Provide the (x, y) coordinate of the cell's center where the given text is located.  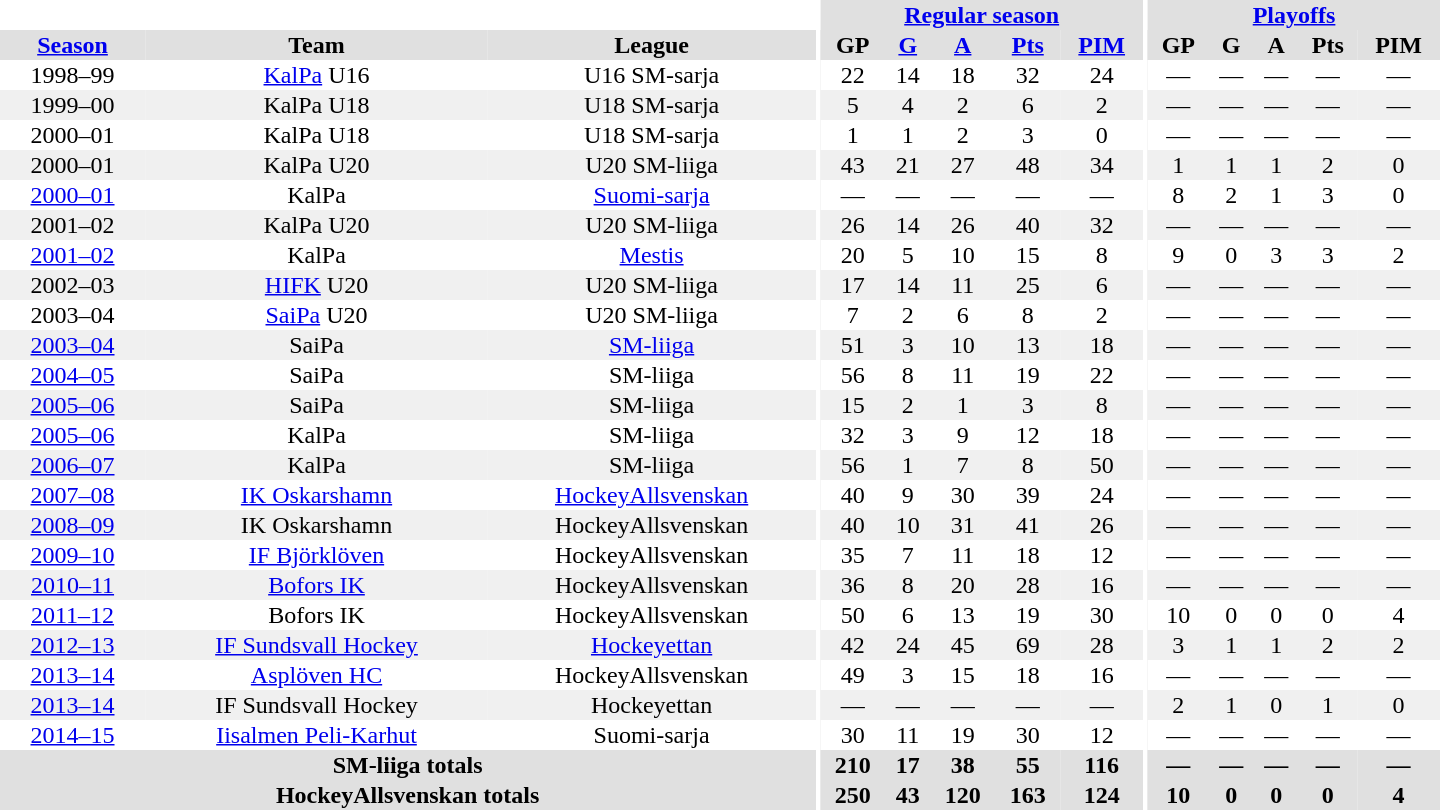
2009–10 (72, 555)
HockeyAllsvenskan totals (408, 795)
35 (852, 555)
21 (908, 165)
39 (1028, 495)
SM-liiga totals (408, 765)
120 (962, 795)
2002–03 (72, 285)
34 (1102, 165)
2004–05 (72, 375)
163 (1028, 795)
League (652, 45)
2011–12 (72, 615)
KalPa U16 (316, 75)
45 (962, 645)
Team (316, 45)
2008–09 (72, 525)
31 (962, 525)
250 (852, 795)
36 (852, 585)
Mestis (652, 255)
55 (1028, 765)
2010–11 (72, 585)
SaiPa U20 (316, 315)
2006–07 (72, 465)
U16 SM-sarja (652, 75)
2007–08 (72, 495)
Asplöven HC (316, 675)
42 (852, 645)
Season (72, 45)
Regular season (982, 15)
25 (1028, 285)
1999–00 (72, 105)
1998–99 (72, 75)
Iisalmen Peli-Karhut (316, 735)
116 (1102, 765)
124 (1102, 795)
38 (962, 765)
IF Björklöven (316, 555)
210 (852, 765)
27 (962, 165)
41 (1028, 525)
HIFK U20 (316, 285)
69 (1028, 645)
Playoffs (1294, 15)
2014–15 (72, 735)
51 (852, 345)
48 (1028, 165)
49 (852, 675)
2012–13 (72, 645)
